Return [X, Y] of the center of cell containing provided text 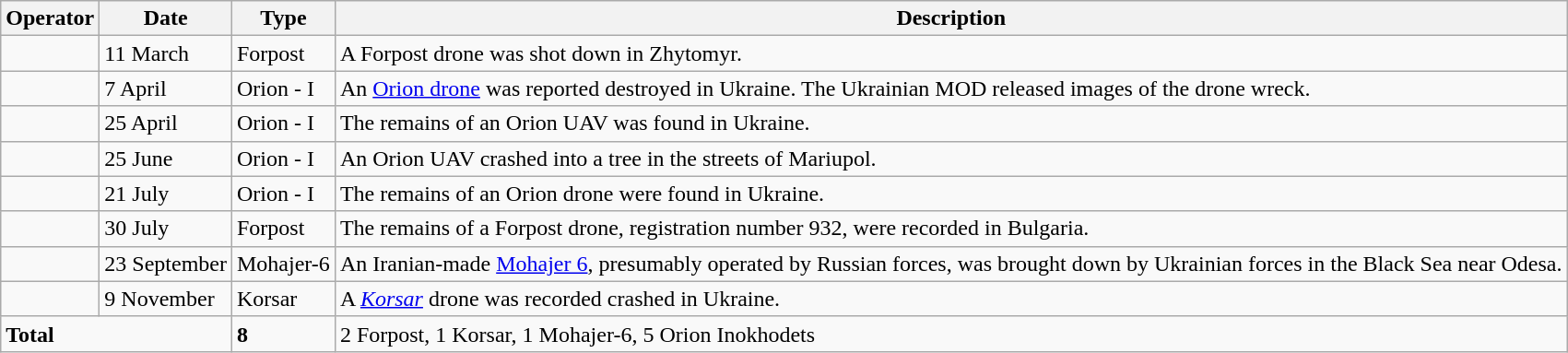
An Iranian-made Mohajer 6, presumably operated by Russian forces, was brought down by Ukrainian forces in the Black Sea near Odesa. [951, 264]
An Orion drone was reported destroyed in Ukraine. The Ukrainian MOD released images of the drone wreck. [951, 88]
25 June [166, 159]
11 March [166, 53]
Description [951, 18]
7 April [166, 88]
Operator [50, 18]
8 [283, 334]
The remains of an Orion UAV was found in Ukraine. [951, 124]
Type [283, 18]
21 July [166, 194]
The remains of an Orion drone were found in Ukraine. [951, 194]
9 November [166, 299]
The remains of a Forpost drone, registration number 932, were recorded in Bulgaria. [951, 229]
Date [166, 18]
Mohajer-6 [283, 264]
Total [116, 334]
30 July [166, 229]
23 September [166, 264]
An Orion UAV crashed into a tree in the streets of Mariupol. [951, 159]
2 Forpost, 1 Korsar, 1 Mohajer-6, 5 Orion Inokhodets [951, 334]
A Korsar drone was recorded crashed in Ukraine. [951, 299]
A Forpost drone was shot down in Zhytomyr. [951, 53]
Korsar [283, 299]
25 April [166, 124]
